Identify which cell holds the provided text, then report its [x, y] central coordinate. 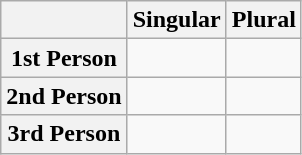
2nd Person [64, 96]
Singular [176, 20]
Plural [264, 20]
1st Person [64, 58]
3rd Person [64, 134]
